Scan for the cell matching the given text and deliver its [X, Y] coordinate at center. 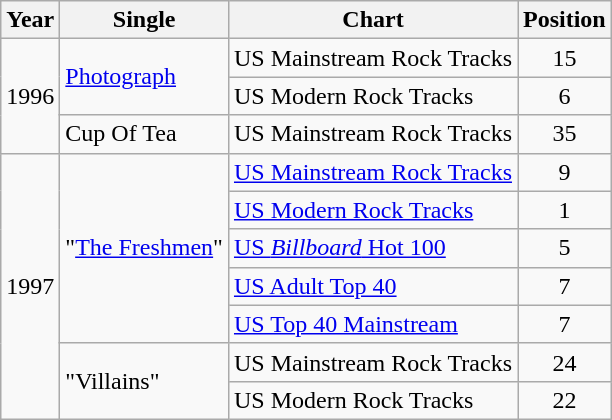
Cup Of Tea [144, 134]
US Billboard Hot 100 [372, 248]
1 [565, 210]
Year [30, 20]
US Adult Top 40 [372, 286]
Chart [372, 20]
35 [565, 134]
6 [565, 96]
1996 [30, 96]
1997 [30, 286]
Photograph [144, 77]
9 [565, 172]
"Villains" [144, 381]
24 [565, 362]
Single [144, 20]
22 [565, 400]
5 [565, 248]
"The Freshmen" [144, 248]
15 [565, 58]
US Top 40 Mainstream [372, 324]
Position [565, 20]
